Return (X, Y) of the center of cell containing provided text 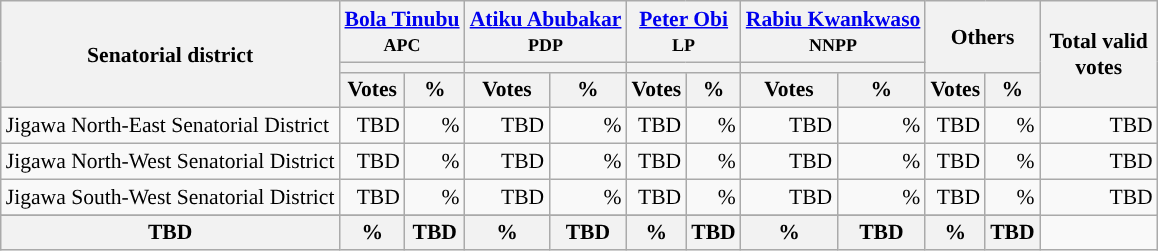
Jigawa South-West Senatorial District (170, 197)
Senatorial district (170, 54)
Bola TinubuAPC (402, 32)
Atiku AbubakarPDP (546, 32)
Jigawa North-East Senatorial District (170, 126)
Total valid votes (1099, 54)
Others (982, 36)
Jigawa North-West Senatorial District (170, 162)
Rabiu KwankwasoNNPP (834, 32)
Peter ObiLP (684, 32)
